Locate the cell with the specified text and output its (X, Y) center coordinate. 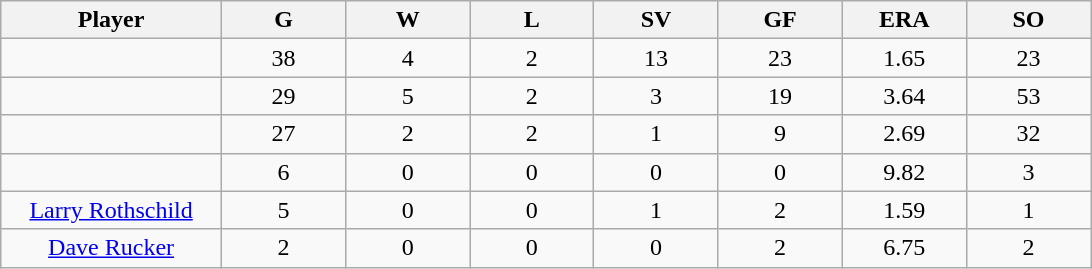
32 (1028, 134)
Larry Rothschild (112, 210)
38 (283, 58)
53 (1028, 96)
W (408, 20)
13 (656, 58)
27 (283, 134)
3.64 (904, 96)
9.82 (904, 172)
G (283, 20)
ERA (904, 20)
1.65 (904, 58)
6 (283, 172)
SO (1028, 20)
6.75 (904, 248)
L (532, 20)
2.69 (904, 134)
Dave Rucker (112, 248)
SV (656, 20)
1.59 (904, 210)
9 (780, 134)
29 (283, 96)
19 (780, 96)
Player (112, 20)
4 (408, 58)
GF (780, 20)
